Pinpoint the cell where the given text exists, returning its [X, Y] midpoint coordinate. 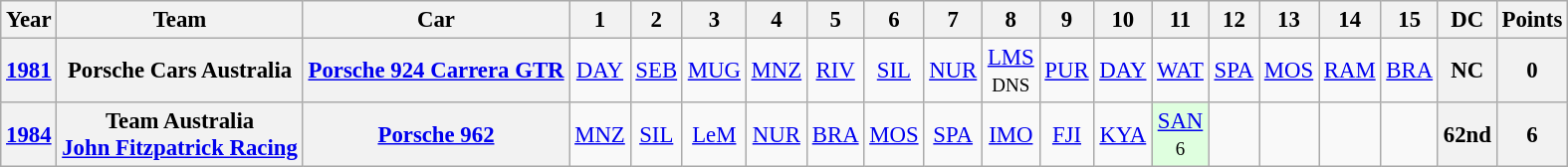
DC [1467, 20]
5 [834, 20]
2 [656, 20]
7 [954, 20]
15 [1410, 20]
13 [1289, 20]
Car [436, 20]
0 [1531, 72]
Porsche Cars Australia [179, 72]
RAM [1350, 72]
3 [714, 20]
LeM [714, 135]
FJI [1067, 135]
9 [1067, 20]
KYA [1123, 135]
Team Australia John Fitzpatrick Racing [179, 135]
Porsche 924 Carrera GTR [436, 72]
PUR [1067, 72]
MUG [714, 72]
8 [1011, 20]
IMO [1011, 135]
62nd [1467, 135]
10 [1123, 20]
SAN6 [1181, 135]
11 [1181, 20]
Year [29, 20]
Team [179, 20]
1981 [29, 72]
Porsche 962 [436, 135]
LMSDNS [1011, 72]
Points [1531, 20]
NC [1467, 72]
1984 [29, 135]
12 [1233, 20]
SEB [656, 72]
14 [1350, 20]
WAT [1181, 72]
RIV [834, 72]
4 [777, 20]
1 [599, 20]
